From the cell containing the given text, extract its center point as (x, y) coordinate. 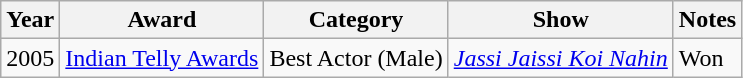
Category (356, 20)
Notes (707, 20)
Jassi Jaissi Koi Nahin (560, 58)
Best Actor (Male) (356, 58)
Year (30, 20)
Show (560, 20)
Award (162, 20)
Won (707, 58)
2005 (30, 58)
Indian Telly Awards (162, 58)
